For the text-containing cell, return its midpoint in (X, Y) coordinate format. 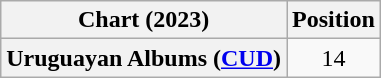
14 (334, 58)
Uruguayan Albums (CUD) (144, 58)
Position (334, 20)
Chart (2023) (144, 20)
